Detect which cell encompasses the target text, then output its [X, Y] center coordinate. 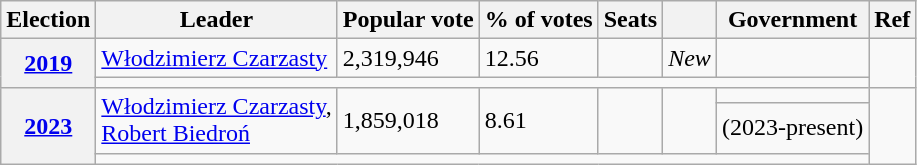
% of votes [538, 20]
Ref [892, 20]
Włodzimierz Czarzasty [216, 58]
2023 [48, 126]
Election [48, 20]
12.56 [538, 58]
Włodzimierz Czarzasty,Robert Biedroń [216, 120]
Popular vote [408, 20]
8.61 [538, 120]
Leader [216, 20]
1,859,018 [408, 120]
(2023-present) [792, 128]
New [690, 58]
Government [792, 20]
2,319,946 [408, 58]
Seats [630, 20]
2019 [48, 64]
